Search for the cell housing the specified text and yield its (X, Y) center coordinate. 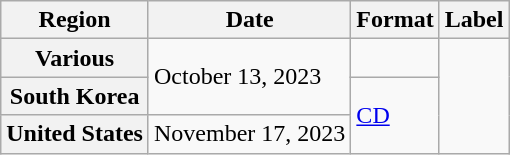
United States (75, 134)
November 17, 2023 (249, 134)
Date (249, 20)
October 13, 2023 (249, 77)
Format (395, 20)
Label (474, 20)
Various (75, 58)
South Korea (75, 96)
CD (395, 115)
Region (75, 20)
